Output the (x, y) coordinate of the center of the cell containing the given text.  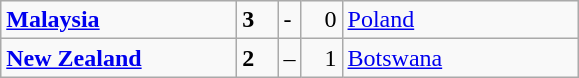
New Zealand (119, 58)
1 (322, 58)
– (290, 58)
Botswana (460, 58)
0 (322, 20)
Malaysia (119, 20)
3 (258, 20)
2 (258, 58)
Poland (460, 20)
- (290, 20)
